Extract the (x, y) coordinate from the center of the cell holding the provided text.  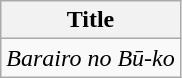
Barairo no Bū-ko (90, 58)
Title (90, 20)
